Output the (x, y) coordinate of the center of the cell containing the given text.  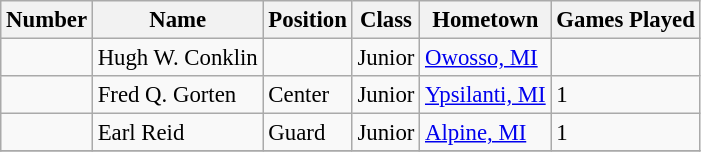
Ypsilanti, MI (486, 95)
Class (386, 20)
Name (178, 20)
Position (308, 20)
Earl Reid (178, 133)
Number (47, 20)
Center (308, 95)
Alpine, MI (486, 133)
Guard (308, 133)
Hugh W. Conklin (178, 58)
Owosso, MI (486, 58)
Games Played (626, 20)
Fred Q. Gorten (178, 95)
Hometown (486, 20)
